Search for the cell housing the specified text and yield its [x, y] center coordinate. 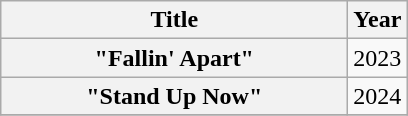
Title [174, 20]
2023 [378, 58]
"Fallin' Apart" [174, 58]
Year [378, 20]
2024 [378, 96]
"Stand Up Now" [174, 96]
